Locate the cell with the specified text and output its (x, y) center coordinate. 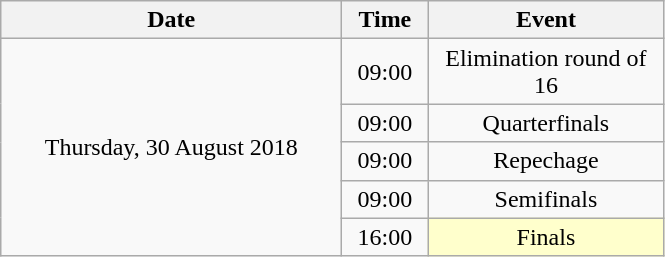
Thursday, 30 August 2018 (172, 148)
Semifinals (546, 199)
Event (546, 20)
Date (172, 20)
Elimination round of 16 (546, 72)
Time (385, 20)
Quarterfinals (546, 123)
Repechage (546, 161)
16:00 (385, 237)
Finals (546, 237)
